Capture the cell that displays the provided text and extract its [X, Y] central coordinate. 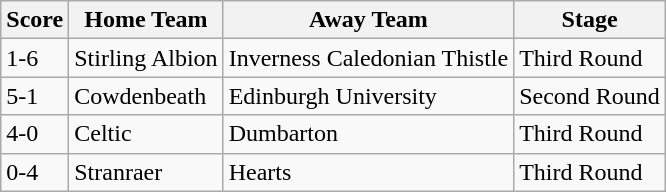
Dumbarton [368, 134]
Edinburgh University [368, 96]
5-1 [35, 96]
Stage [590, 20]
Score [35, 20]
Inverness Caledonian Thistle [368, 58]
Celtic [146, 134]
Hearts [368, 172]
Stirling Albion [146, 58]
4-0 [35, 134]
Stranraer [146, 172]
0-4 [35, 172]
Second Round [590, 96]
1-6 [35, 58]
Away Team [368, 20]
Cowdenbeath [146, 96]
Home Team [146, 20]
